Detect which cell encompasses the target text, then output its [x, y] center coordinate. 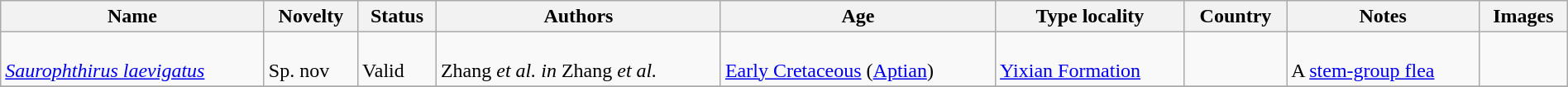
Authors [578, 17]
Notes [1383, 17]
Sp. nov [311, 60]
Status [397, 17]
A stem-group flea [1383, 60]
Saurophthirus laevigatus [132, 60]
Type locality [1090, 17]
Valid [397, 60]
Age [858, 17]
Images [1523, 17]
Zhang et al. in Zhang et al. [578, 60]
Yixian Formation [1090, 60]
Early Cretaceous (Aptian) [858, 60]
Country [1236, 17]
Name [132, 17]
Novelty [311, 17]
